Capture the cell that displays the provided text and extract its [X, Y] central coordinate. 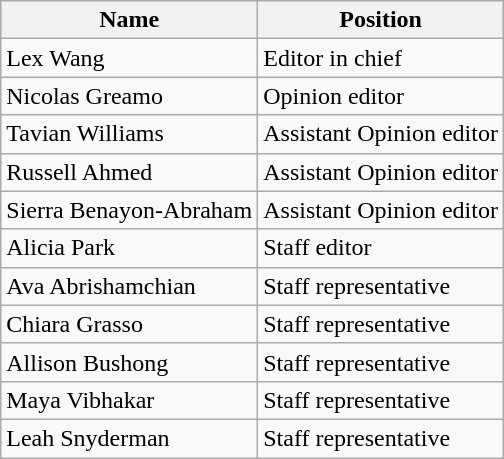
Sierra Benayon-Abraham [130, 210]
Chiara Grasso [130, 324]
Name [130, 20]
Alicia Park [130, 248]
Ava Abrishamchian [130, 286]
Nicolas Greamo [130, 96]
Opinion editor [381, 96]
Russell Ahmed [130, 172]
Editor in chief [381, 58]
Leah Snyderman [130, 438]
Staff editor [381, 248]
Allison Bushong [130, 362]
Position [381, 20]
Maya Vibhakar [130, 400]
Lex Wang [130, 58]
Tavian Williams [130, 134]
